Pinpoint the cell where the given text exists, returning its (X, Y) midpoint coordinate. 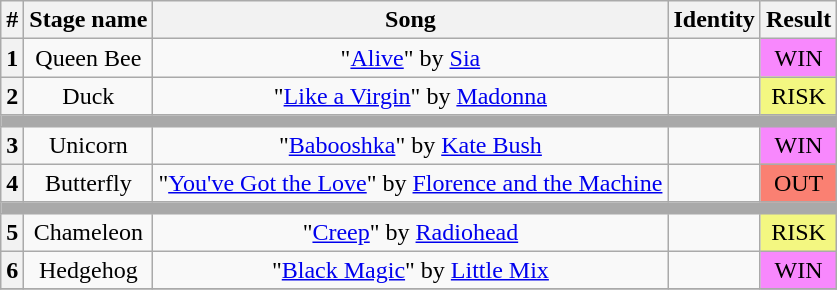
Butterfly (88, 183)
2 (12, 96)
Identity (714, 20)
OUT (798, 183)
"Like a Virgin" by Madonna (410, 96)
Unicorn (88, 145)
5 (12, 232)
Hedgehog (88, 270)
"Babooshka" by Kate Bush (410, 145)
# (12, 20)
4 (12, 183)
6 (12, 270)
"Creep" by Radiohead (410, 232)
1 (12, 58)
Queen Bee (88, 58)
Song (410, 20)
Chameleon (88, 232)
3 (12, 145)
Result (798, 20)
"Alive" by Sia (410, 58)
"Black Magic" by Little Mix (410, 270)
Duck (88, 96)
Stage name (88, 20)
"You've Got the Love" by Florence and the Machine (410, 183)
